Detect which cell encompasses the target text, then output its (X, Y) center coordinate. 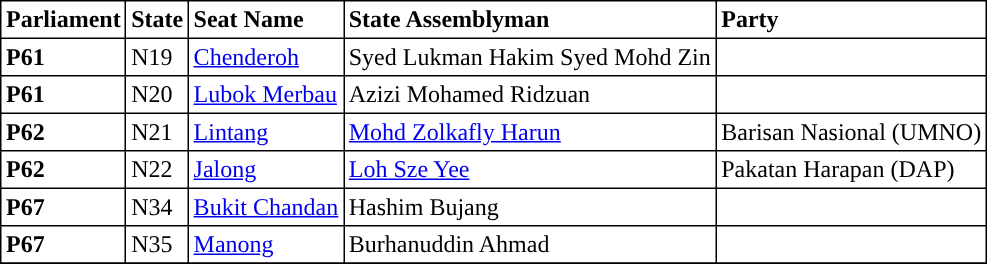
N21 (157, 132)
Pakatan Harapan (DAP) (851, 170)
State (157, 20)
N34 (157, 207)
N19 (157, 57)
Loh Sze Yee (530, 170)
Syed Lukman Hakim Syed Mohd Zin (530, 57)
State Assemblyman (530, 20)
N22 (157, 170)
Lubok Merbau (266, 95)
Jalong (266, 170)
N35 (157, 245)
Party (851, 20)
Azizi Mohamed Ridzuan (530, 95)
N20 (157, 95)
Lintang (266, 132)
Bukit Chandan (266, 207)
Hashim Bujang (530, 207)
Burhanuddin Ahmad (530, 245)
Parliament (64, 20)
Manong (266, 245)
Mohd Zolkafly Harun (530, 132)
Barisan Nasional (UMNO) (851, 132)
Seat Name (266, 20)
Chenderoh (266, 57)
